Return (x, y) of the center of cell containing provided text 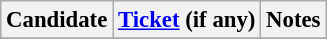
Ticket (if any) (187, 20)
Candidate (57, 20)
Notes (294, 20)
